Output the [x, y] coordinate of the center of the cell containing the given text.  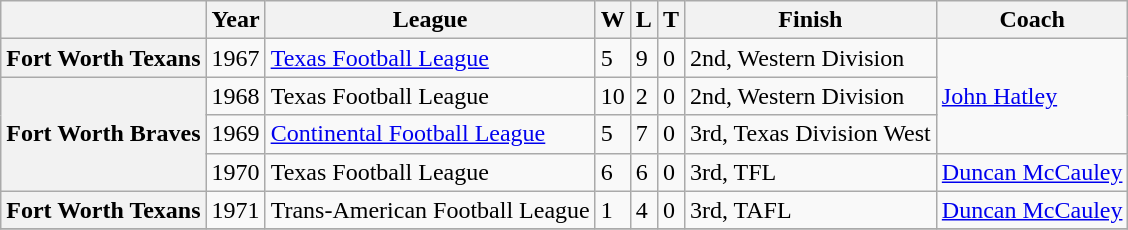
7 [644, 134]
W [612, 20]
4 [644, 210]
Coach [1032, 20]
John Hatley [1032, 96]
Year [236, 20]
T [670, 20]
Continental Football League [430, 134]
1971 [236, 210]
3rd, TAFL [810, 210]
L [644, 20]
1 [612, 210]
9 [644, 58]
3rd, Texas Division West [810, 134]
Fort Worth Braves [104, 134]
1969 [236, 134]
1967 [236, 58]
3rd, TFL [810, 172]
1968 [236, 96]
2 [644, 96]
League [430, 20]
Finish [810, 20]
10 [612, 96]
Trans-American Football League [430, 210]
1970 [236, 172]
